Identify which cell holds the provided text, then report its (X, Y) central coordinate. 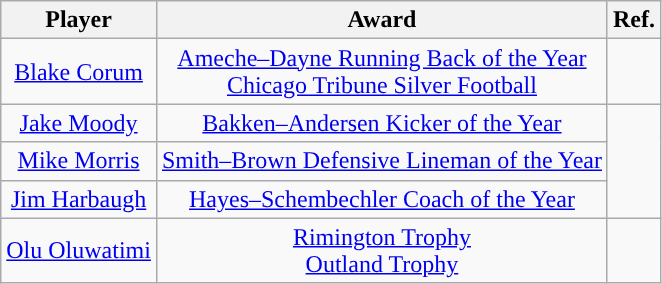
Hayes–Schembechler Coach of the Year (382, 199)
Award (382, 20)
Olu Oluwatimi (79, 250)
Jim Harbaugh (79, 199)
Blake Corum (79, 72)
Ref. (634, 20)
Jake Moody (79, 123)
Bakken–Andersen Kicker of the Year (382, 123)
Mike Morris (79, 161)
Player (79, 20)
Smith–Brown Defensive Lineman of the Year (382, 161)
Rimington Trophy Outland Trophy (382, 250)
Ameche–Dayne Running Back of the YearChicago Tribune Silver Football (382, 72)
